Return the [x, y] coordinate for the center point of the cell that contains the specified text.  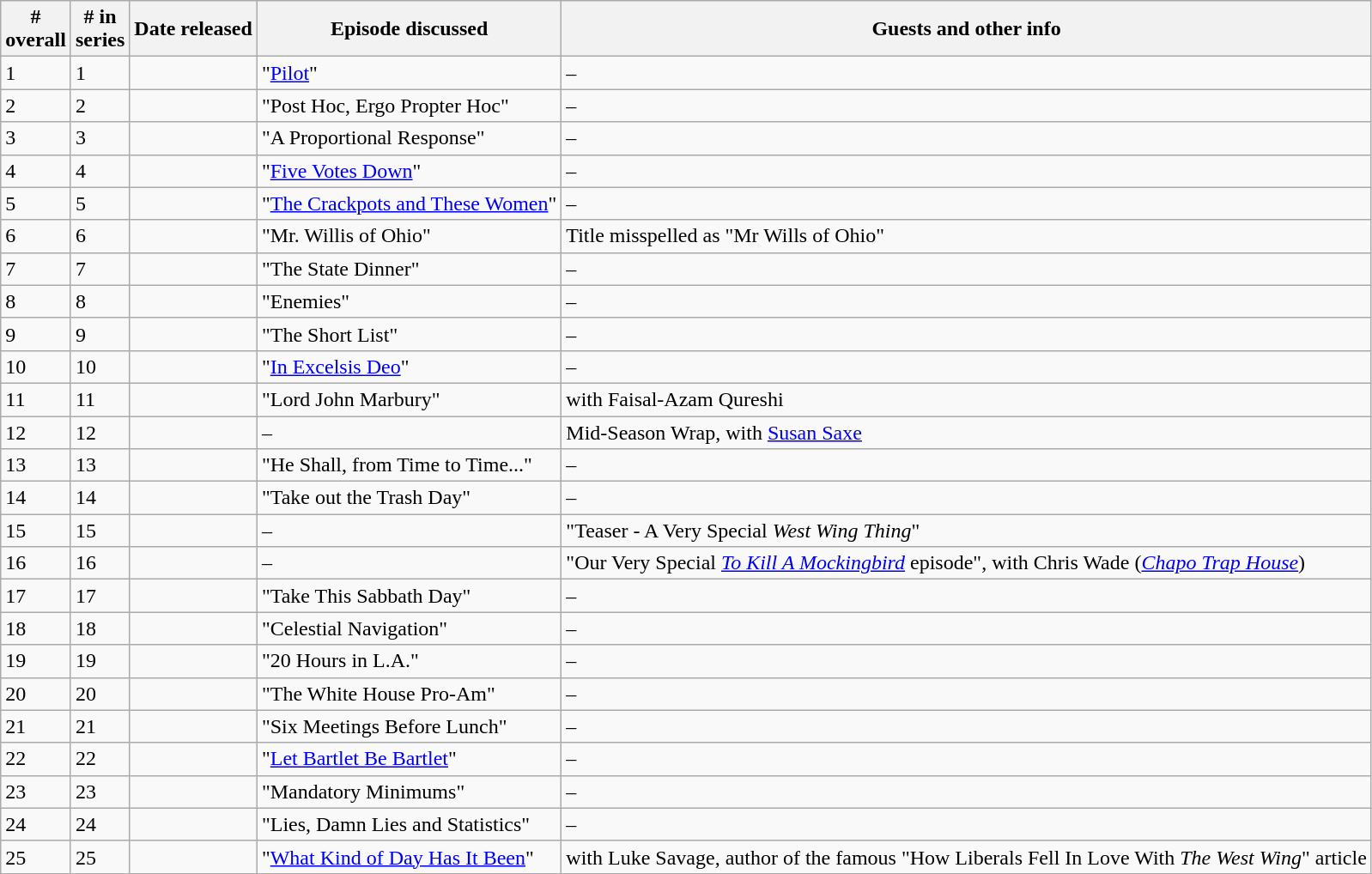
#overall [36, 29]
Title misspelled as "Mr Wills of Ohio" [967, 236]
"Mandatory Minimums" [409, 792]
"The White House Pro-Am" [409, 694]
"What Kind of Day Has It Been" [409, 857]
"20 Hours in L.A." [409, 661]
"Lord John Marbury" [409, 399]
"Teaser - A Very Special West Wing Thing" [967, 531]
Date released [194, 29]
"He Shall, from Time to Time..." [409, 465]
with Faisal-Azam Qureshi [967, 399]
"Celestial Navigation" [409, 628]
"Six Meetings Before Lunch" [409, 726]
"Five Votes Down" [409, 171]
"A Proportional Response" [409, 138]
"Pilot" [409, 73]
"Enemies" [409, 301]
"Post Hoc, Ergo Propter Hoc" [409, 106]
"Mr. Willis of Ohio" [409, 236]
"In Excelsis Deo" [409, 367]
Episode discussed [409, 29]
# inseries [100, 29]
"Lies, Damn Lies and Statistics" [409, 824]
"The Short List" [409, 334]
with Luke Savage, author of the famous "How Liberals Fell In Love With The West Wing" article [967, 857]
"The Crackpots and These Women" [409, 203]
"Let Bartlet Be Bartlet" [409, 759]
Mid-Season Wrap, with Susan Saxe [967, 432]
Guests and other info [967, 29]
"Take This Sabbath Day" [409, 596]
"The State Dinner" [409, 269]
"Take out the Trash Day" [409, 498]
"Our Very Special To Kill A Mockingbird episode", with Chris Wade (Chapo Trap House) [967, 563]
